Detect which cell encompasses the target text, then output its [X, Y] center coordinate. 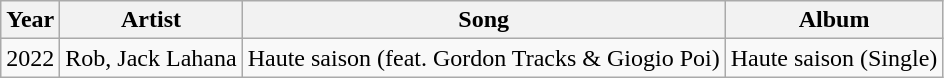
Haute saison (Single) [834, 58]
Song [484, 20]
Artist [151, 20]
Rob, Jack Lahana [151, 58]
Haute saison (feat. Gordon Tracks & Giogio Poi) [484, 58]
Album [834, 20]
2022 [30, 58]
Year [30, 20]
